Return [x, y] of the center of cell containing provided text 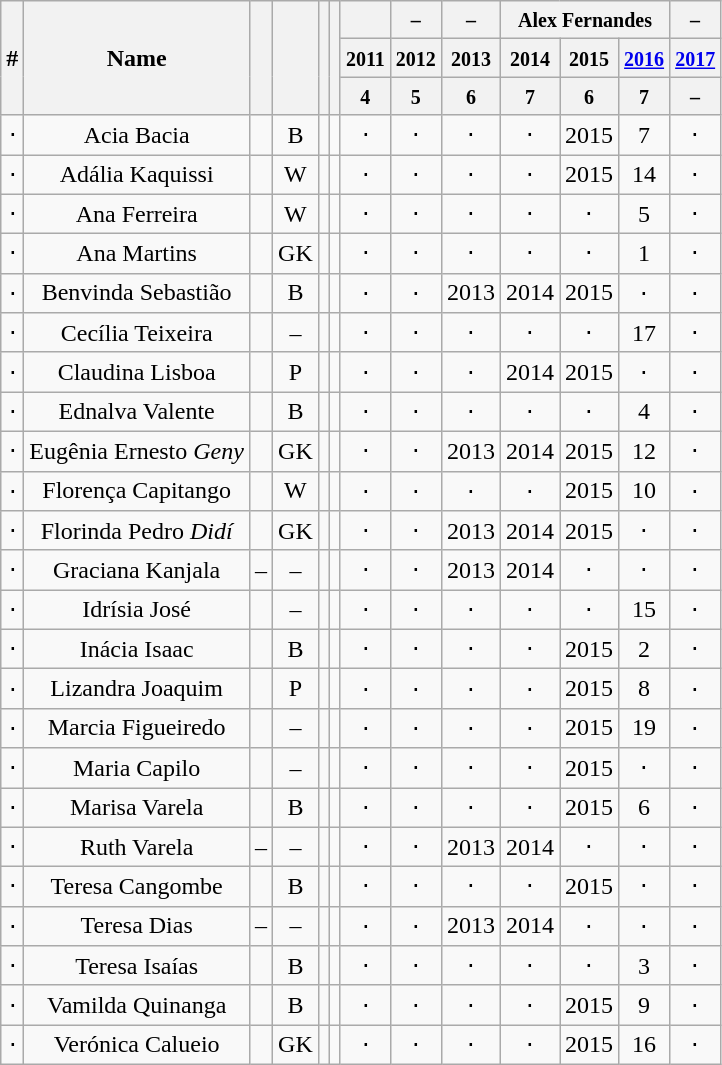
10 [644, 491]
Florença Capitango [137, 491]
Lizandra Joaquim [137, 689]
17 [644, 333]
Alex Fernandes [584, 20]
8 [644, 689]
Cecília Teixeira [137, 333]
Inácia Isaac [137, 649]
Vamilda Quinanga [137, 1005]
Adália Kaquissi [137, 174]
2012 [416, 58]
Acia Bacia [137, 135]
2011 [365, 58]
Name [137, 58]
16 [644, 1045]
Marisa Varela [137, 808]
Ana Ferreira [137, 214]
Ana Martins [137, 254]
12 [644, 451]
19 [644, 728]
9 [644, 1005]
2017 [696, 58]
Eugênia Ernesto Geny [137, 451]
# [12, 58]
Marcia Figueiredo [137, 728]
Teresa Cangombe [137, 887]
3 [644, 966]
Benvinda Sebastião [137, 293]
Teresa Isaías [137, 966]
Teresa Dias [137, 926]
2 [644, 649]
Florinda Pedro Didí [137, 531]
1 [644, 254]
Graciana Kanjala [137, 570]
Ednalva Valente [137, 412]
Maria Capilo [137, 768]
2016 [644, 58]
Ruth Varela [137, 847]
15 [644, 610]
14 [644, 174]
Idrísia José [137, 610]
Verónica Calueio [137, 1045]
Claudina Lisboa [137, 372]
